Find where the given text appears and provide that cell's center as [X, Y] coordinate. 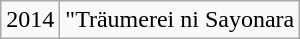
"Träumerei ni Sayonara [180, 20]
2014 [30, 20]
